Locate the cell with the specified text and output its [X, Y] center coordinate. 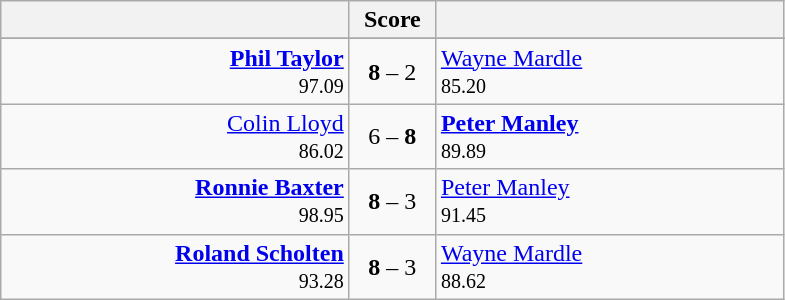
8 – 2 [392, 72]
Colin Lloyd 86.02 [176, 136]
Roland Scholten 93.28 [176, 266]
6 – 8 [392, 136]
Score [392, 20]
Wayne Mardle 88.62 [610, 266]
Ronnie Baxter 98.95 [176, 202]
Peter Manley 89.89 [610, 136]
Peter Manley 91.45 [610, 202]
Wayne Mardle 85.20 [610, 72]
Phil Taylor 97.09 [176, 72]
